Return [x, y] of the center of cell containing provided text 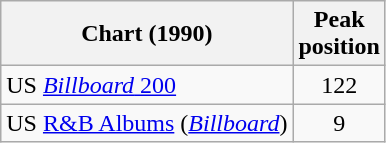
US R&B Albums (Billboard) [147, 123]
US Billboard 200 [147, 85]
9 [339, 123]
122 [339, 85]
Peakposition [339, 34]
Chart (1990) [147, 34]
